Detect which cell encompasses the target text, then output its [x, y] center coordinate. 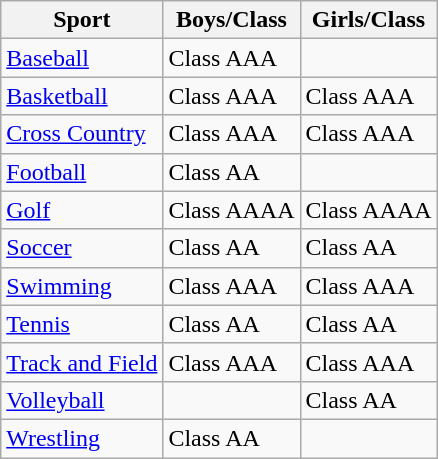
Track and Field [82, 362]
Tennis [82, 324]
Baseball [82, 58]
Soccer [82, 248]
Golf [82, 210]
Volleyball [82, 400]
Basketball [82, 96]
Football [82, 172]
Boys/Class [232, 20]
Wrestling [82, 438]
Cross Country [82, 134]
Swimming [82, 286]
Sport [82, 20]
Girls/Class [368, 20]
